Determine the (x, y) coordinate at the center of the cell enclosing the given text.  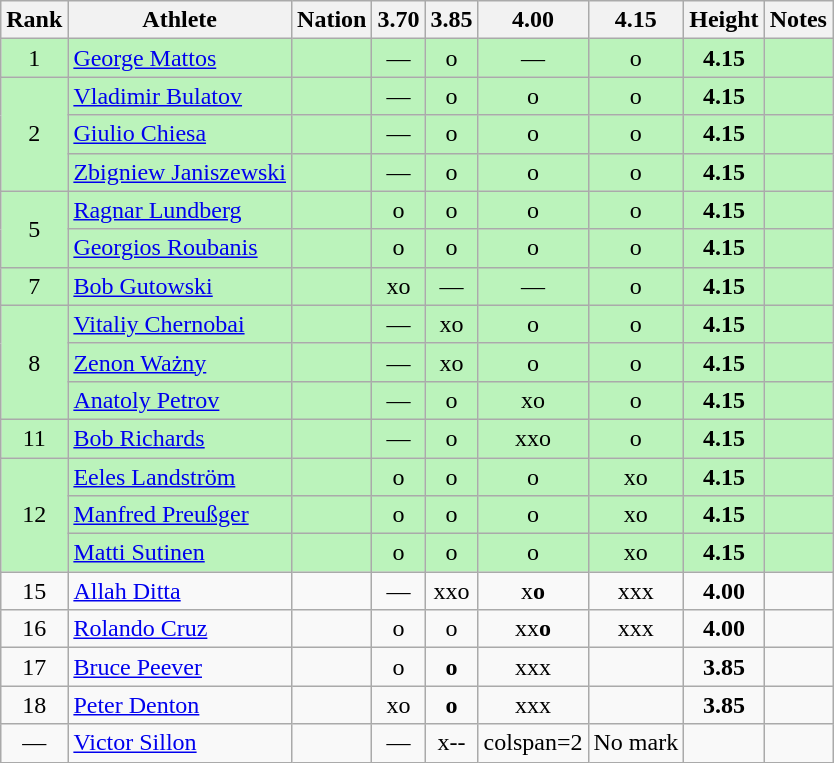
12 (34, 515)
2 (34, 134)
7 (34, 286)
Bruce Peever (180, 667)
15 (34, 591)
Manfred Preußger (180, 515)
Allah Ditta (180, 591)
Height (724, 20)
11 (34, 438)
Athlete (180, 20)
Peter Denton (180, 705)
Rank (34, 20)
colspan=2 (533, 743)
Nation (332, 20)
Giulio Chiesa (180, 134)
Matti Sutinen (180, 553)
5 (34, 229)
3.70 (398, 20)
Victor Sillon (180, 743)
Vladimir Bulatov (180, 96)
Vitaliy Chernobai (180, 324)
Zbigniew Janiszewski (180, 172)
Bob Richards (180, 438)
x-- (452, 743)
No mark (636, 743)
18 (34, 705)
Bob Gutowski (180, 286)
Zenon Ważny (180, 362)
George Mattos (180, 58)
8 (34, 362)
17 (34, 667)
1 (34, 58)
Rolando Cruz (180, 629)
Eeles Landström (180, 477)
Anatoly Petrov (180, 400)
Ragnar Lundberg (180, 210)
16 (34, 629)
Notes (798, 20)
Georgios Roubanis (180, 248)
